Identify which cell holds the provided text, then report its [X, Y] central coordinate. 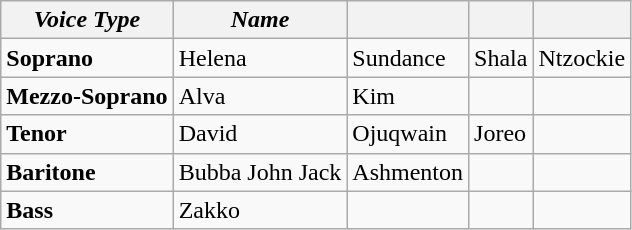
Helena [260, 58]
Bubba John Jack [260, 172]
Baritone [87, 172]
Ojuqwain [408, 134]
Mezzo-Soprano [87, 96]
Joreo [501, 134]
Kim [408, 96]
Voice Type [87, 20]
Name [260, 20]
Shala [501, 58]
Ashmenton [408, 172]
Alva [260, 96]
Ntzockie [582, 58]
Bass [87, 210]
Soprano [87, 58]
Zakko [260, 210]
Sundance [408, 58]
Tenor [87, 134]
David [260, 134]
